Scan for the cell matching the given text and deliver its (X, Y) coordinate at center. 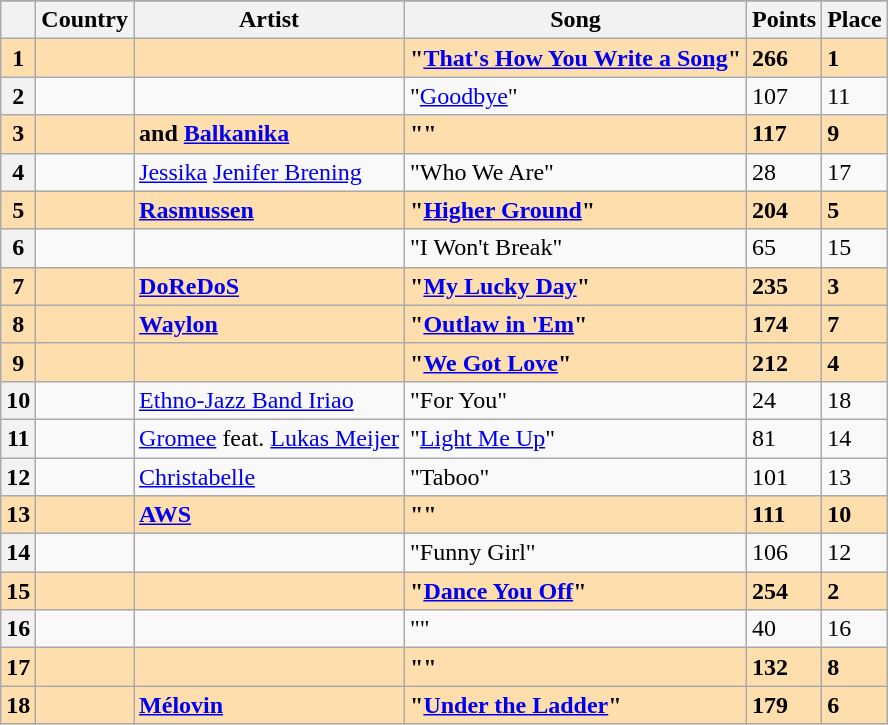
"Dance You Off" (576, 591)
"Outlaw in 'Em" (576, 324)
"Taboo" (576, 477)
40 (784, 629)
Points (784, 20)
"Who We Are" (576, 172)
106 (784, 553)
117 (784, 134)
111 (784, 515)
132 (784, 667)
Place (855, 20)
AWS (270, 515)
"Goodbye" (576, 96)
24 (784, 400)
Artist (270, 20)
Song (576, 20)
"We Got Love" (576, 362)
"My Lucky Day" (576, 286)
266 (784, 58)
Ethno-Jazz Band Iriao (270, 400)
"Funny Girl" (576, 553)
DoReDoS (270, 286)
Christabelle (270, 477)
"That's How You Write a Song" (576, 58)
Rasmussen (270, 210)
204 (784, 210)
Country (85, 20)
174 (784, 324)
Jessika Jenifer Brening (270, 172)
Waylon (270, 324)
235 (784, 286)
"Higher Ground" (576, 210)
101 (784, 477)
28 (784, 172)
"Light Me Up" (576, 438)
254 (784, 591)
Gromee feat. Lukas Meijer (270, 438)
"Under the Ladder" (576, 705)
107 (784, 96)
179 (784, 705)
212 (784, 362)
81 (784, 438)
Mélovin (270, 705)
"For You" (576, 400)
and Balkanika (270, 134)
"I Won't Break" (576, 248)
65 (784, 248)
